Search for the cell housing the specified text and yield its [X, Y] center coordinate. 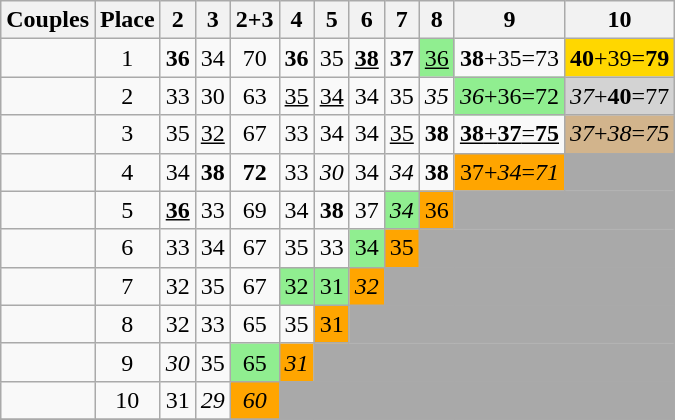
69 [254, 210]
40+39=79 [620, 58]
38+35=73 [509, 58]
1 [127, 58]
2+3 [254, 20]
72 [254, 172]
70 [254, 58]
36+36=72 [509, 96]
37+34=71 [509, 172]
60 [254, 400]
Couples [48, 20]
37+40=77 [620, 96]
Place [127, 20]
29 [212, 400]
38+37=75 [509, 134]
37+38=75 [620, 134]
63 [254, 96]
